Return [X, Y] of the center of cell containing provided text 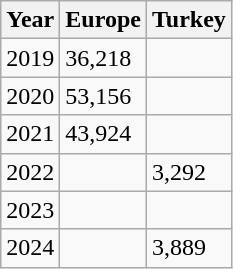
Europe [104, 20]
2021 [30, 134]
53,156 [104, 96]
Turkey [188, 20]
3,292 [188, 172]
3,889 [188, 248]
2020 [30, 96]
2022 [30, 172]
2024 [30, 248]
Year [30, 20]
2019 [30, 58]
2023 [30, 210]
43,924 [104, 134]
36,218 [104, 58]
